Find where the given text appears and provide that cell's center as [X, Y] coordinate. 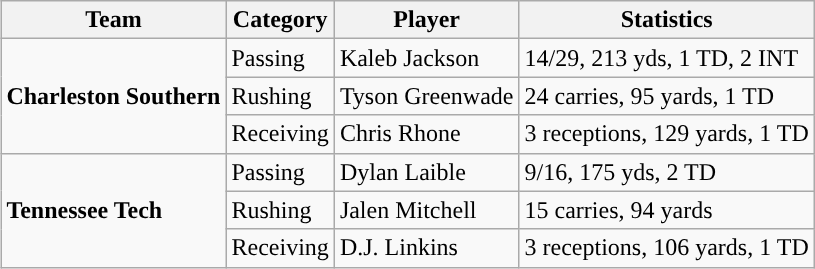
Kaleb Jackson [426, 58]
3 receptions, 106 yards, 1 TD [666, 248]
Tyson Greenwade [426, 96]
Category [280, 20]
Statistics [666, 20]
9/16, 175 yds, 2 TD [666, 172]
Team [114, 20]
Charleston Southern [114, 96]
24 carries, 95 yards, 1 TD [666, 96]
Chris Rhone [426, 134]
D.J. Linkins [426, 248]
Jalen Mitchell [426, 210]
Dylan Laible [426, 172]
14/29, 213 yds, 1 TD, 2 INT [666, 58]
Player [426, 20]
Tennessee Tech [114, 210]
15 carries, 94 yards [666, 210]
3 receptions, 129 yards, 1 TD [666, 134]
